Find where the given text appears and provide that cell's center as [x, y] coordinate. 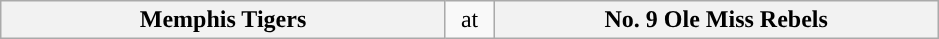
No. 9 Ole Miss Rebels [716, 20]
at [470, 20]
Memphis Tigers [224, 20]
